Capture the cell that displays the provided text and extract its [x, y] central coordinate. 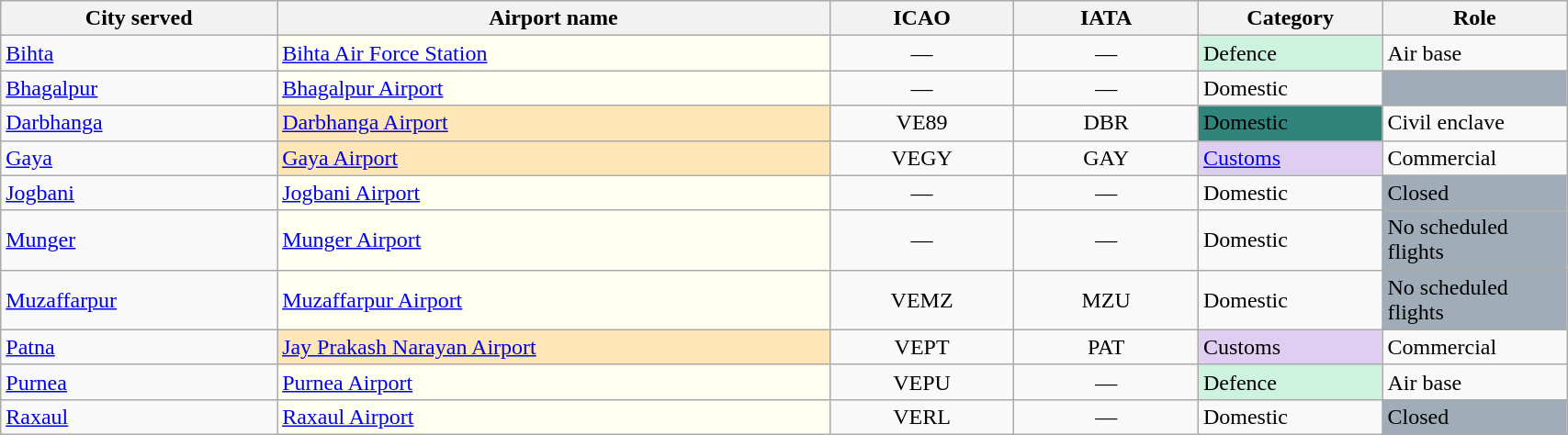
Airport name [554, 18]
City served [140, 18]
Munger Airport [554, 240]
VEPU [922, 382]
Darbhanga Airport [554, 123]
MZU [1106, 299]
PAT [1106, 347]
Jay Prakash Narayan Airport [554, 347]
Munger [140, 240]
Bhagalpur Airport [554, 88]
Gaya Airport [554, 158]
Raxaul [140, 417]
Bhagalpur [140, 88]
Category [1290, 18]
Bihta [140, 53]
Civil enclave [1475, 123]
VEPT [922, 347]
Muzaffarpur [140, 299]
Jogbani Airport [554, 193]
Patna [140, 347]
Role [1475, 18]
Purnea Airport [554, 382]
Jogbani [140, 193]
Darbhanga [140, 123]
Raxaul Airport [554, 417]
GAY [1106, 158]
ICAO [922, 18]
Bihta Air Force Station [554, 53]
IATA [1106, 18]
DBR [1106, 123]
VEGY [922, 158]
VERL [922, 417]
Purnea [140, 382]
Muzaffarpur Airport [554, 299]
VEMZ [922, 299]
VE89 [922, 123]
Gaya [140, 158]
